Pinpoint the cell where the given text exists, returning its [x, y] midpoint coordinate. 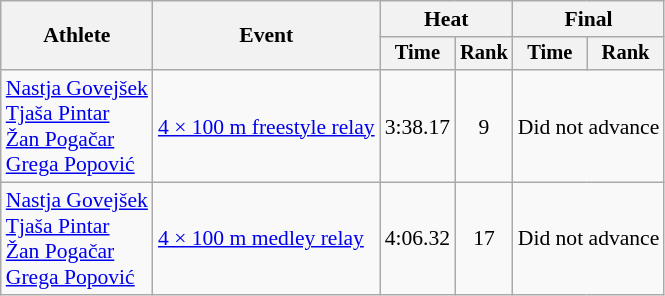
Event [266, 36]
3:38.17 [418, 126]
9 [484, 126]
4 × 100 m freestyle relay [266, 126]
4:06.32 [418, 239]
Final [589, 19]
4 × 100 m medley relay [266, 239]
Athlete [77, 36]
17 [484, 239]
Heat [446, 19]
